Return (X, Y) of the center of cell containing provided text 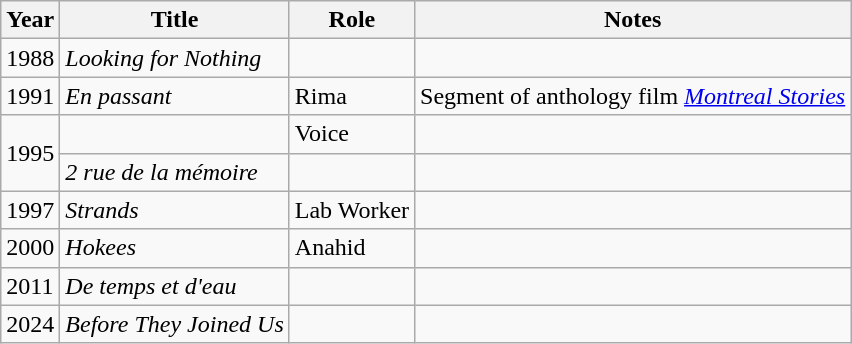
Notes (633, 20)
Strands (174, 210)
De temps et d'eau (174, 286)
Hokees (174, 248)
Year (30, 20)
Title (174, 20)
1988 (30, 58)
1995 (30, 153)
En passant (174, 96)
Lab Worker (352, 210)
Anahid (352, 248)
2 rue de la mémoire (174, 172)
1997 (30, 210)
Segment of anthology film Montreal Stories (633, 96)
Before They Joined Us (174, 324)
Role (352, 20)
2024 (30, 324)
1991 (30, 96)
Voice (352, 134)
2000 (30, 248)
Rima (352, 96)
2011 (30, 286)
Looking for Nothing (174, 58)
